Return the (x, y) coordinate for the center point of the cell that contains the specified text.  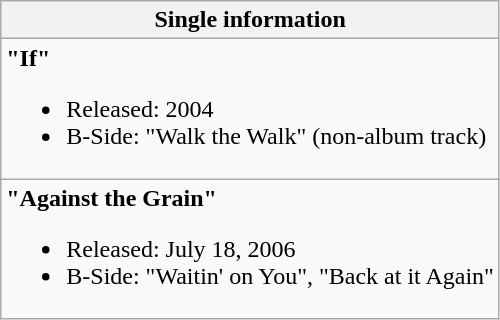
"Against the Grain"Released: July 18, 2006B-Side: "Waitin' on You", "Back at it Again" (250, 249)
Single information (250, 20)
"If"Released: 2004B-Side: "Walk the Walk" (non-album track) (250, 109)
